Extract the [x, y] coordinate from the center of the cell holding the provided text.  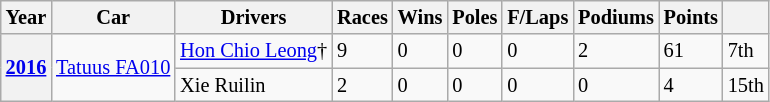
Xie Ruilin [254, 85]
7th [746, 51]
15th [746, 85]
Podiums [616, 17]
2016 [26, 68]
61 [691, 51]
Car [113, 17]
Poles [474, 17]
Hon Chio Leong† [254, 51]
Tatuus FA010 [113, 68]
9 [362, 51]
Races [362, 17]
Points [691, 17]
Year [26, 17]
4 [691, 85]
Wins [420, 17]
Drivers [254, 17]
F/Laps [538, 17]
